Capture the cell that displays the provided text and extract its [X, Y] central coordinate. 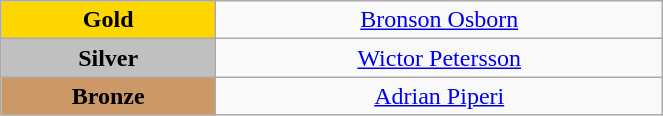
Wictor Petersson [440, 58]
Bronze [108, 96]
Silver [108, 58]
Bronson Osborn [440, 20]
Adrian Piperi [440, 96]
Gold [108, 20]
